Find where the given text appears and provide that cell's center as (x, y) coordinate. 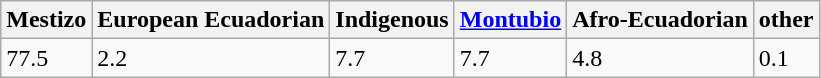
European Ecuadorian (211, 20)
0.1 (786, 58)
Indigenous (392, 20)
other (786, 20)
Montubio (510, 20)
77.5 (46, 58)
4.8 (660, 58)
Mestizo (46, 20)
2.2 (211, 58)
Afro-Ecuadorian (660, 20)
